Identify which cell holds the provided text, then report its [x, y] central coordinate. 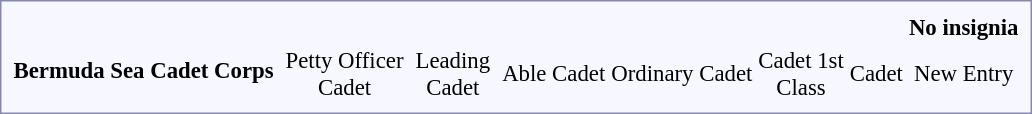
LeadingCadet [453, 74]
Cadet 1stClass [801, 74]
Cadet [876, 74]
Ordinary Cadet [682, 74]
Petty OfficerCadet [344, 74]
No insignia [964, 27]
Bermuda Sea Cadet Corps [144, 57]
New Entry [964, 74]
Able Cadet [554, 74]
